Output the [X, Y] coordinate of the center of the cell containing the given text.  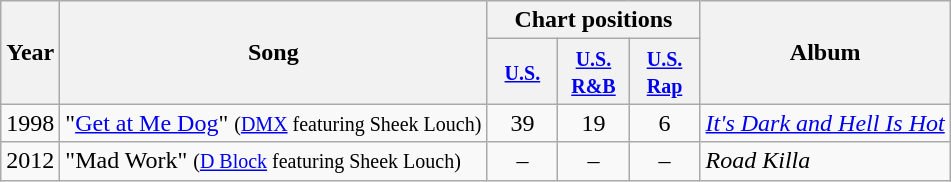
Song [274, 52]
Album [825, 52]
Chart positions [594, 20]
It's Dark and Hell Is Hot [825, 123]
39 [522, 123]
2012 [30, 161]
U.S. [522, 72]
"Get at Me Dog" (DMX featuring Sheek Louch) [274, 123]
Road Killa [825, 161]
Year [30, 52]
19 [594, 123]
U.S. Rap [664, 72]
1998 [30, 123]
6 [664, 123]
"Mad Work" (D Block featuring Sheek Louch) [274, 161]
U.S. R&B [594, 72]
